Output the [x, y] coordinate of the center of the cell containing the given text.  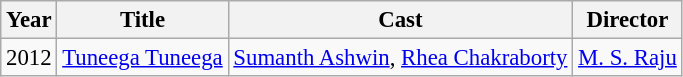
2012 [29, 58]
Tuneega Tuneega [142, 58]
M. S. Raju [628, 58]
Title [142, 20]
Year [29, 20]
Director [628, 20]
Cast [400, 20]
Sumanth Ashwin, Rhea Chakraborty [400, 58]
